Extract the (x, y) coordinate from the center of the cell holding the provided text.  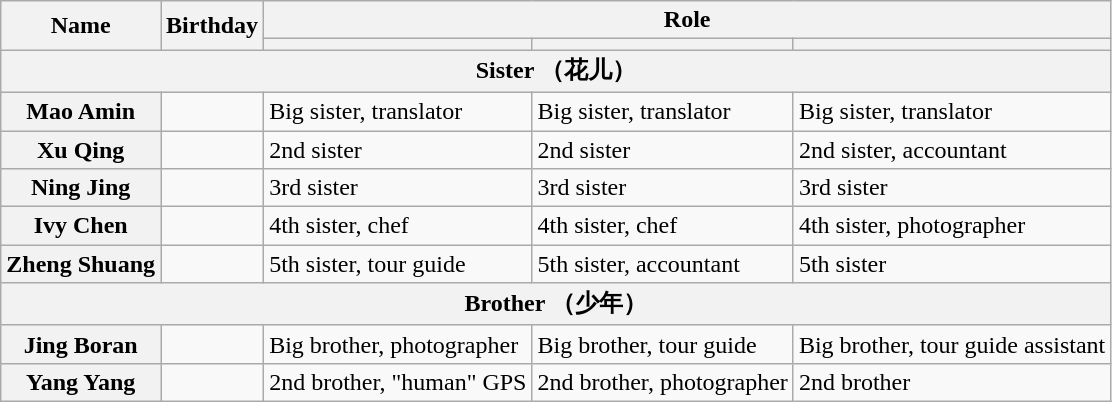
5th sister (952, 264)
Name (81, 26)
Jing Boran (81, 344)
5th sister, tour guide (398, 264)
Sister （花儿） (556, 72)
5th sister, accountant (662, 264)
Xu Qing (81, 149)
4th sister, photographer (952, 226)
Big brother, tour guide assistant (952, 344)
Ivy Chen (81, 226)
2nd brother, "human" GPS (398, 382)
2nd brother (952, 382)
Role (688, 20)
2nd sister, accountant (952, 149)
Zheng Shuang (81, 264)
2nd brother, photographer (662, 382)
Brother （少年） (556, 304)
Birthday (212, 26)
Ning Jing (81, 188)
Big brother, photographer (398, 344)
Mao Amin (81, 111)
Big brother, tour guide (662, 344)
Yang Yang (81, 382)
